Identify which cell holds the provided text, then report its [X, Y] central coordinate. 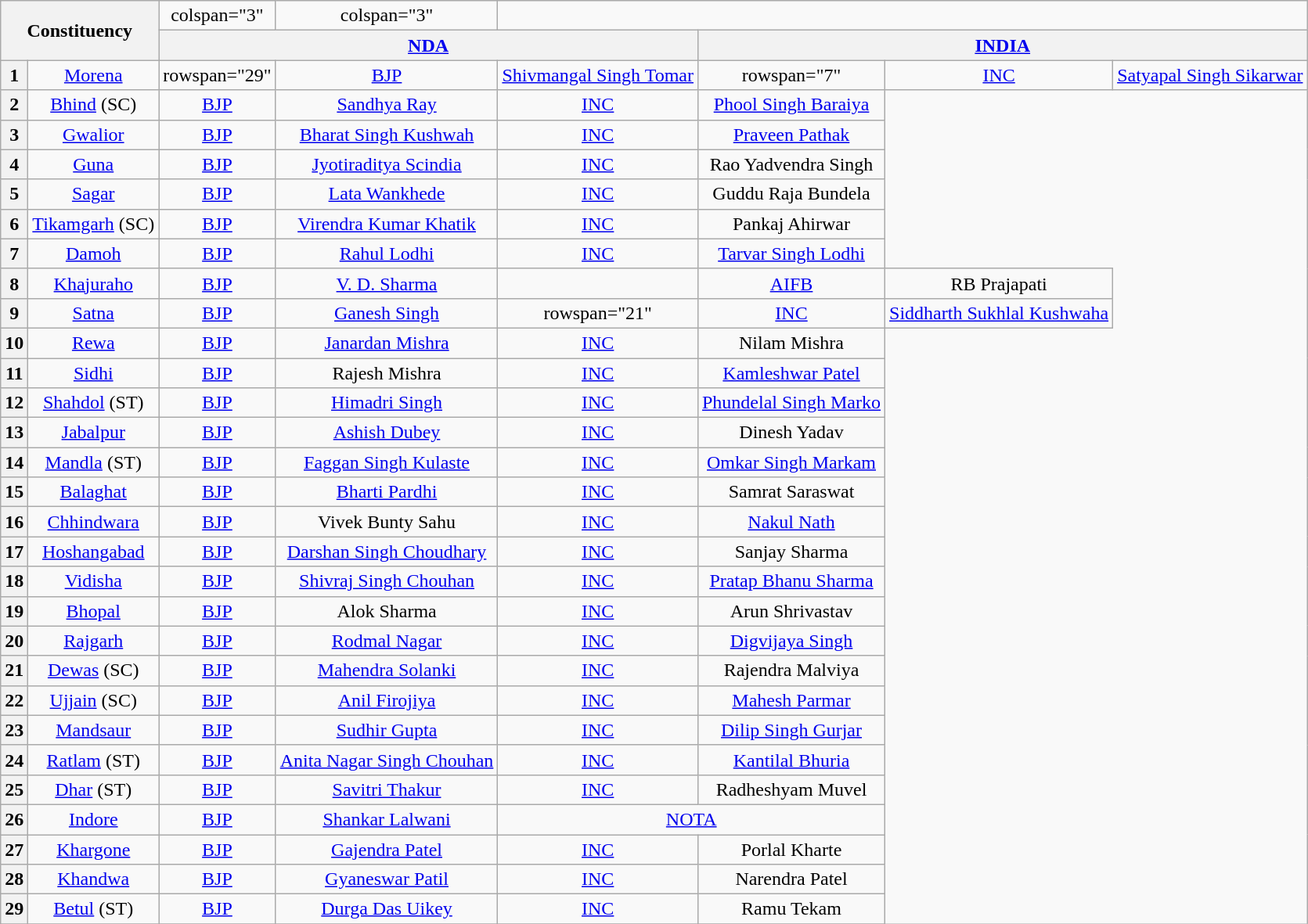
Darshan Singh Choudhary [387, 552]
Tarvar Singh Lodhi [791, 253]
Satyapal Singh Sikarwar [1210, 75]
7 [14, 253]
Arun Shrivastav [791, 611]
Khandwa [94, 879]
Rajesh Mishra [387, 373]
2 [14, 105]
Samrat Saraswat [791, 492]
Shivraj Singh Chouhan [387, 581]
Mahendra Solanki [387, 671]
Sidhi [94, 373]
26 [14, 819]
Betul (ST) [94, 909]
Mahesh Parmar [791, 700]
Balaghat [94, 492]
8 [14, 283]
27 [14, 849]
15 [14, 492]
Ganesh Singh [387, 313]
Anil Firojiya [387, 700]
6 [14, 224]
Omkar Singh Markam [791, 462]
NDA [429, 45]
Nilam Mishra [791, 343]
Satna [94, 313]
Bhind (SC) [94, 105]
Praveen Pathak [791, 135]
RB Prajapati [999, 283]
Khargone [94, 849]
23 [14, 730]
Shankar Lalwani [387, 819]
13 [14, 433]
20 [14, 641]
17 [14, 552]
Tikamgarh (SC) [94, 224]
Ramu Tekam [791, 909]
Himadri Singh [387, 403]
Guddu Raja Bundela [791, 194]
25 [14, 789]
Jyotiraditya Scindia [387, 164]
19 [14, 611]
Vidisha [94, 581]
Gwalior [94, 135]
28 [14, 879]
Vivek Bunty Sahu [387, 522]
Ujjain (SC) [94, 700]
Dewas (SC) [94, 671]
Constituency [80, 31]
Gyaneswar Patil [387, 879]
Rewa [94, 343]
Savitri Thakur [387, 789]
Rahul Lodhi [387, 253]
16 [14, 522]
Dilip Singh Gurjar [791, 730]
Hoshangabad [94, 552]
Indore [94, 819]
Mandla (ST) [94, 462]
Khajuraho [94, 283]
Damoh [94, 253]
12 [14, 403]
Shahdol (ST) [94, 403]
Anita Nagar Singh Chouhan [387, 760]
rowspan="7" [791, 75]
Siddharth Sukhlal Kushwaha [999, 313]
Bhopal [94, 611]
Guna [94, 164]
Dhar (ST) [94, 789]
Rajendra Malviya [791, 671]
Bharti Pardhi [387, 492]
Ratlam (ST) [94, 760]
Chhindwara [94, 522]
Gajendra Patel [387, 849]
Phundelal Singh Marko [791, 403]
Digvijaya Singh [791, 641]
Jabalpur [94, 433]
5 [14, 194]
4 [14, 164]
14 [14, 462]
Bharat Singh Kushwah [387, 135]
Mandsaur [94, 730]
Ashish Dubey [387, 433]
24 [14, 760]
Radheshyam Muvel [791, 789]
Rao Yadvendra Singh [791, 164]
Kamleshwar Patel [791, 373]
Dinesh Yadav [791, 433]
21 [14, 671]
22 [14, 700]
Rajgarh [94, 641]
3 [14, 135]
rowspan="21" [598, 313]
Morena [94, 75]
11 [14, 373]
INDIA [1002, 45]
Rodmal Nagar [387, 641]
Porlal Kharte [791, 849]
Nakul Nath [791, 522]
Shivmangal Singh Tomar [598, 75]
29 [14, 909]
NOTA [692, 819]
Sudhir Gupta [387, 730]
Alok Sharma [387, 611]
Phool Singh Baraiya [791, 105]
Kantilal Bhuria [791, 760]
Lata Wankhede [387, 194]
1 [14, 75]
9 [14, 313]
Narendra Patel [791, 879]
Sagar [94, 194]
rowspan="29" [218, 75]
Sandhya Ray [387, 105]
V. D. Sharma [387, 283]
Janardan Mishra [387, 343]
10 [14, 343]
AIFB [791, 283]
18 [14, 581]
Durga Das Uikey [387, 909]
Faggan Singh Kulaste [387, 462]
Pratap Bhanu Sharma [791, 581]
Sanjay Sharma [791, 552]
Virendra Kumar Khatik [387, 224]
Pankaj Ahirwar [791, 224]
